Locate the cell with the specified text and output its [X, Y] center coordinate. 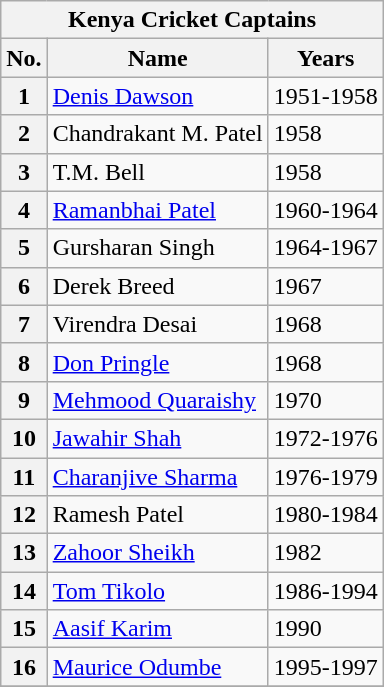
Gursharan Singh [158, 248]
1982 [326, 553]
12 [24, 515]
15 [24, 629]
Mehmood Quaraishy [158, 400]
Don Pringle [158, 362]
5 [24, 248]
No. [24, 58]
Years [326, 58]
1990 [326, 629]
8 [24, 362]
1964-1967 [326, 248]
9 [24, 400]
Denis Dawson [158, 96]
1970 [326, 400]
1967 [326, 286]
Virendra Desai [158, 324]
1986-1994 [326, 591]
Ramanbhai Patel [158, 210]
Zahoor Sheikh [158, 553]
1960-1964 [326, 210]
Maurice Odumbe [158, 667]
13 [24, 553]
1951-1958 [326, 96]
3 [24, 172]
Aasif Karim [158, 629]
14 [24, 591]
Jawahir Shah [158, 438]
Charanjive Sharma [158, 477]
Tom Tikolo [158, 591]
T.M. Bell [158, 172]
11 [24, 477]
Derek Breed [158, 286]
Chandrakant M. Patel [158, 134]
1980-1984 [326, 515]
7 [24, 324]
16 [24, 667]
Ramesh Patel [158, 515]
1972-1976 [326, 438]
1976-1979 [326, 477]
2 [24, 134]
Kenya Cricket Captains [192, 20]
4 [24, 210]
1 [24, 96]
Name [158, 58]
1995-1997 [326, 667]
10 [24, 438]
6 [24, 286]
